Return (X, Y) of the center of cell containing provided text 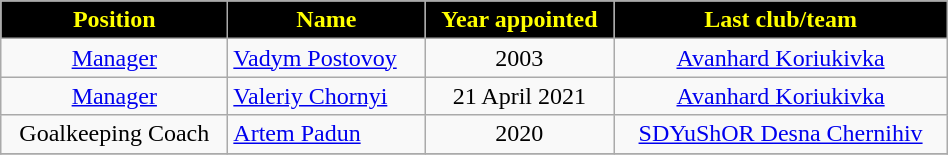
Position (114, 20)
Last club/team (780, 20)
Valeriy Chornyi (326, 96)
Goalkeeping Coach (114, 134)
Name (326, 20)
21 April 2021 (520, 96)
2020 (520, 134)
Artem Padun (326, 134)
Vadym Postovoy (326, 58)
2003 (520, 58)
SDYuShOR Desna Chernihiv (780, 134)
Year appointed (520, 20)
